Return the [x, y] coordinate for the center point of the cell that contains the specified text.  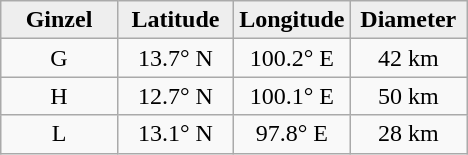
L [59, 134]
Diameter [408, 20]
Ginzel [59, 20]
Latitude [175, 20]
50 km [408, 96]
13.7° N [175, 58]
H [59, 96]
28 km [408, 134]
42 km [408, 58]
97.8° E [292, 134]
100.2° E [292, 58]
13.1° N [175, 134]
100.1° E [292, 96]
Longitude [292, 20]
G [59, 58]
12.7° N [175, 96]
